Detect which cell encompasses the target text, then output its [x, y] center coordinate. 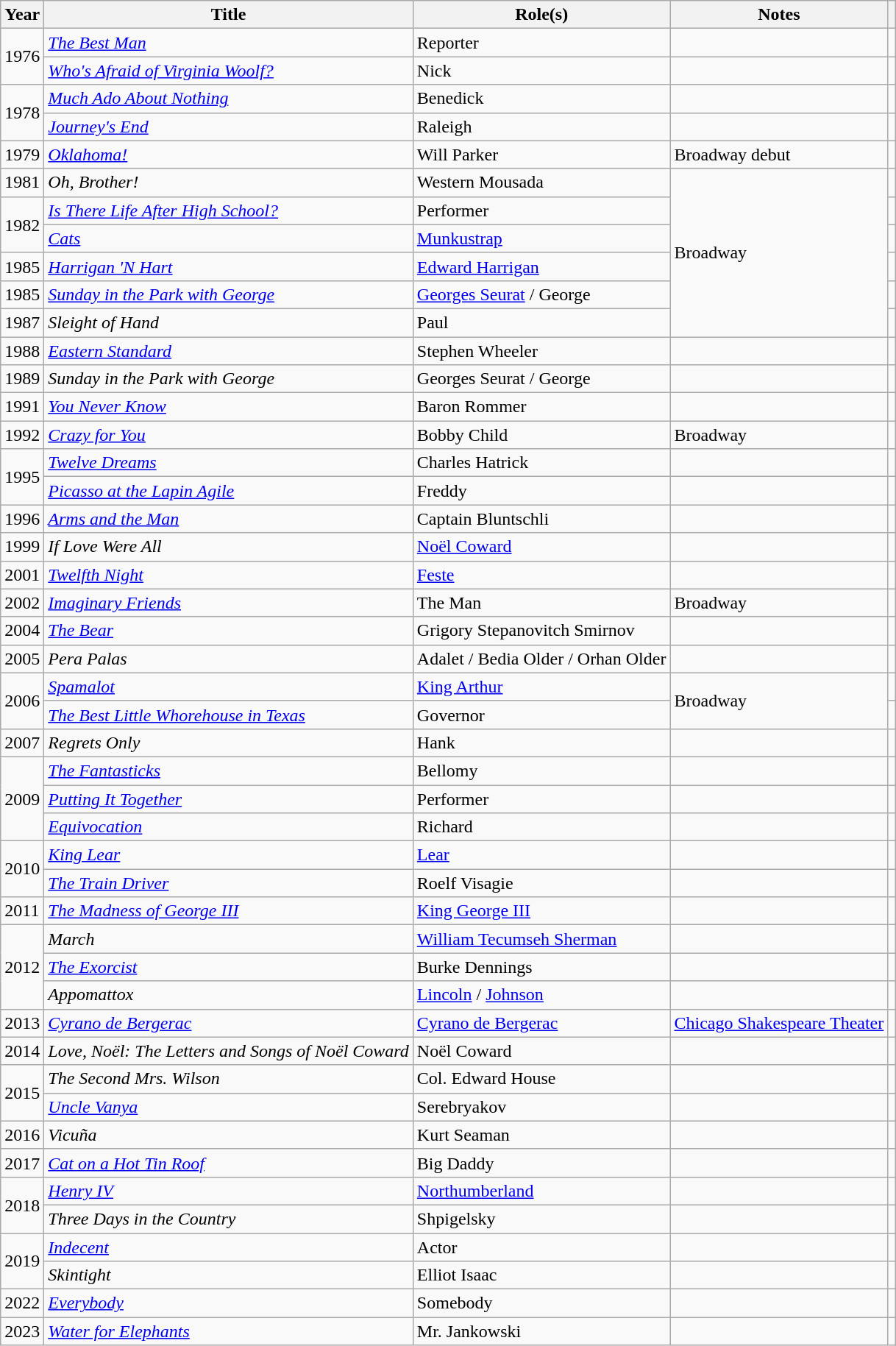
Oklahoma! [229, 155]
Northumberland [541, 1191]
The Best Man [229, 43]
1981 [22, 183]
Bellomy [541, 771]
2011 [22, 911]
2004 [22, 631]
The Bear [229, 631]
Col. Edward House [541, 1079]
2018 [22, 1205]
Feste [541, 575]
King Arthur [541, 687]
The Madness of George III [229, 911]
Harrigan 'N Hart [229, 266]
The Second Mrs. Wilson [229, 1079]
William Tecumseh Sherman [541, 939]
2010 [22, 869]
Love, Noël: The Letters and Songs of Noël Coward [229, 1051]
Mr. Jankowski [541, 1331]
Journey's End [229, 127]
Putting It Together [229, 798]
2013 [22, 1023]
Henry IV [229, 1191]
2016 [22, 1135]
Western Mousada [541, 183]
Roelf Visagie [541, 883]
1992 [22, 435]
Freddy [541, 491]
2023 [22, 1331]
2014 [22, 1051]
2001 [22, 575]
Benedick [541, 99]
Spamalot [229, 687]
Richard [541, 827]
2019 [22, 1261]
2012 [22, 967]
If Love Were All [229, 547]
1991 [22, 407]
Much Ado About Nothing [229, 99]
1976 [22, 57]
Edward Harrigan [541, 266]
Picasso at the Lapin Agile [229, 491]
2002 [22, 603]
Chicago Shakespeare Theater [779, 1023]
March [229, 939]
Regrets Only [229, 743]
Hank [541, 743]
1999 [22, 547]
2005 [22, 659]
Stephen Wheeler [541, 351]
Lincoln / Johnson [541, 995]
2009 [22, 798]
Twelfth Night [229, 575]
Kurt Seaman [541, 1135]
Cats [229, 238]
The Fantasticks [229, 771]
Somebody [541, 1303]
Paul [541, 322]
Cat on a Hot Tin Roof [229, 1163]
Year [22, 15]
Everybody [229, 1303]
Vicuña [229, 1135]
1988 [22, 351]
Crazy for You [229, 435]
Raleigh [541, 127]
Bobby Child [541, 435]
2022 [22, 1303]
Who's Afraid of Virginia Woolf? [229, 71]
Actor [541, 1247]
Twelve Dreams [229, 463]
Baron Rommer [541, 407]
Role(s) [541, 15]
Grigory Stepanovitch Smirnov [541, 631]
Notes [779, 15]
The Train Driver [229, 883]
Lear [541, 855]
1982 [22, 224]
2015 [22, 1093]
Captain Bluntschli [541, 519]
Nick [541, 71]
Sleight of Hand [229, 322]
Serebryakov [541, 1107]
Three Days in the Country [229, 1219]
1989 [22, 379]
Is There Life After High School? [229, 210]
1978 [22, 113]
Title [229, 15]
Equivocation [229, 827]
Appomattox [229, 995]
1987 [22, 322]
Oh, Brother! [229, 183]
Shpigelsky [541, 1219]
Indecent [229, 1247]
Elliot Isaac [541, 1275]
Water for Elephants [229, 1331]
2006 [22, 701]
Pera Palas [229, 659]
Uncle Vanya [229, 1107]
King Lear [229, 855]
Will Parker [541, 155]
The Man [541, 603]
Burke Dennings [541, 967]
Charles Hatrick [541, 463]
1995 [22, 477]
Skintight [229, 1275]
Munkustrap [541, 238]
Eastern Standard [229, 351]
Reporter [541, 43]
Broadway debut [779, 155]
Governor [541, 715]
2007 [22, 743]
Adalet / Bedia Older / Orhan Older [541, 659]
You Never Know [229, 407]
Big Daddy [541, 1163]
Arms and the Man [229, 519]
2017 [22, 1163]
The Best Little Whorehouse in Texas [229, 715]
King George III [541, 911]
Imaginary Friends [229, 603]
The Exorcist [229, 967]
1996 [22, 519]
1979 [22, 155]
